Provide the (x, y) coordinate of the cell's center where the given text is located.  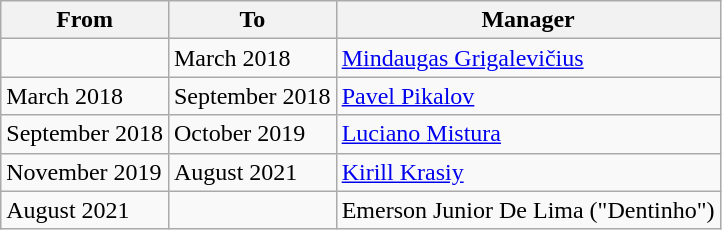
Kirill Krasiy (528, 172)
To (252, 20)
October 2019 (252, 134)
From (85, 20)
November 2019 (85, 172)
Luciano Mistura (528, 134)
Pavel Pikalov (528, 96)
Emerson Junior De Lima ("Dentinho") (528, 210)
Manager (528, 20)
Mindaugas Grigalevičius (528, 58)
